Capture the cell that displays the provided text and extract its (X, Y) central coordinate. 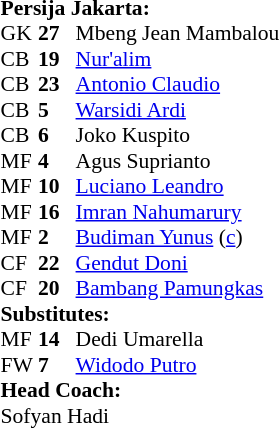
5 (57, 110)
10 (57, 187)
14 (57, 339)
20 (57, 289)
2 (57, 237)
27 (57, 33)
7 (57, 365)
22 (57, 263)
FW (20, 365)
19 (57, 59)
23 (57, 85)
GK (20, 33)
4 (57, 161)
6 (57, 135)
16 (57, 212)
